Capture the cell that displays the provided text and extract its (X, Y) central coordinate. 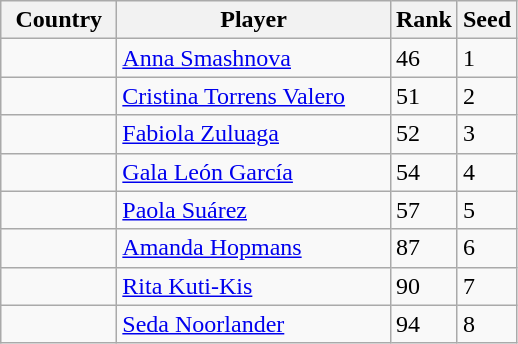
Player (254, 20)
52 (424, 134)
57 (424, 210)
Cristina Torrens Valero (254, 96)
90 (424, 286)
Paola Suárez (254, 210)
5 (486, 210)
6 (486, 248)
1 (486, 58)
Country (59, 20)
Rita Kuti-Kis (254, 286)
2 (486, 96)
Gala León García (254, 172)
Seda Noorlander (254, 324)
4 (486, 172)
3 (486, 134)
46 (424, 58)
Rank (424, 20)
51 (424, 96)
Anna Smashnova (254, 58)
7 (486, 286)
8 (486, 324)
Fabiola Zuluaga (254, 134)
94 (424, 324)
Amanda Hopmans (254, 248)
Seed (486, 20)
87 (424, 248)
54 (424, 172)
